Extract the [x, y] coordinate from the center of the cell holding the provided text.  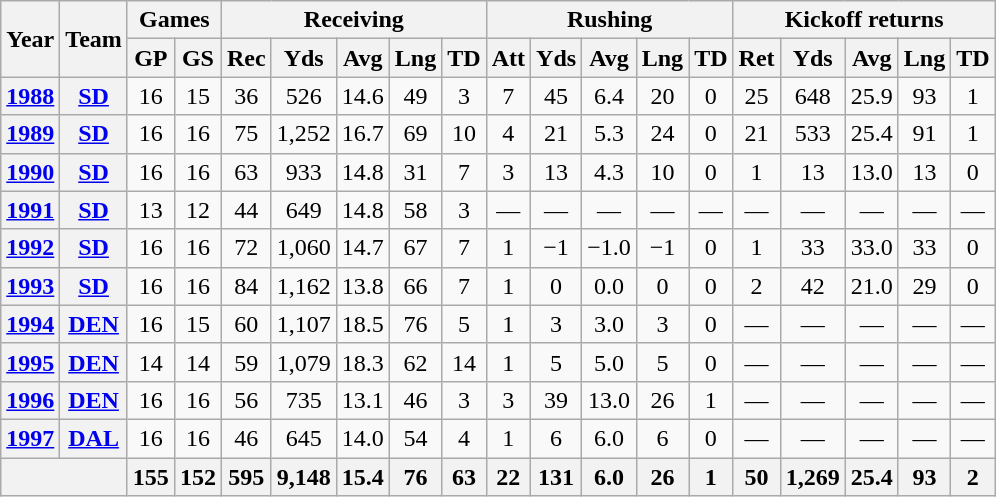
1995 [30, 362]
933 [304, 172]
21.0 [872, 286]
595 [246, 477]
13.8 [362, 286]
1,079 [304, 362]
15.4 [362, 477]
1994 [30, 324]
Year [30, 39]
1,162 [304, 286]
1992 [30, 248]
54 [415, 438]
DAL [94, 438]
1993 [30, 286]
645 [304, 438]
6.4 [610, 96]
1,269 [812, 477]
1988 [30, 96]
Rec [246, 58]
5.3 [610, 134]
14.7 [362, 248]
152 [198, 477]
22 [508, 477]
Att [508, 58]
GP [150, 58]
533 [812, 134]
84 [246, 286]
4.3 [610, 172]
14.0 [362, 438]
Team [94, 39]
155 [150, 477]
GS [198, 58]
56 [246, 400]
24 [662, 134]
36 [246, 96]
131 [556, 477]
62 [415, 362]
18.5 [362, 324]
0.0 [610, 286]
Rushing [610, 20]
13.1 [362, 400]
526 [304, 96]
50 [756, 477]
67 [415, 248]
1996 [30, 400]
75 [246, 134]
72 [246, 248]
5.0 [610, 362]
69 [415, 134]
20 [662, 96]
1,252 [304, 134]
−1.0 [610, 248]
735 [304, 400]
39 [556, 400]
16.7 [362, 134]
9,148 [304, 477]
649 [304, 210]
31 [415, 172]
Ret [756, 58]
42 [812, 286]
Games [174, 20]
45 [556, 96]
648 [812, 96]
Kickoff returns [864, 20]
66 [415, 286]
29 [924, 286]
25 [756, 96]
3.0 [610, 324]
1,107 [304, 324]
12 [198, 210]
44 [246, 210]
60 [246, 324]
49 [415, 96]
14.6 [362, 96]
18.3 [362, 362]
Receiving [354, 20]
25.9 [872, 96]
33.0 [872, 248]
1990 [30, 172]
1997 [30, 438]
1991 [30, 210]
58 [415, 210]
1,060 [304, 248]
1989 [30, 134]
91 [924, 134]
59 [246, 362]
